Capture the cell that displays the provided text and extract its (X, Y) central coordinate. 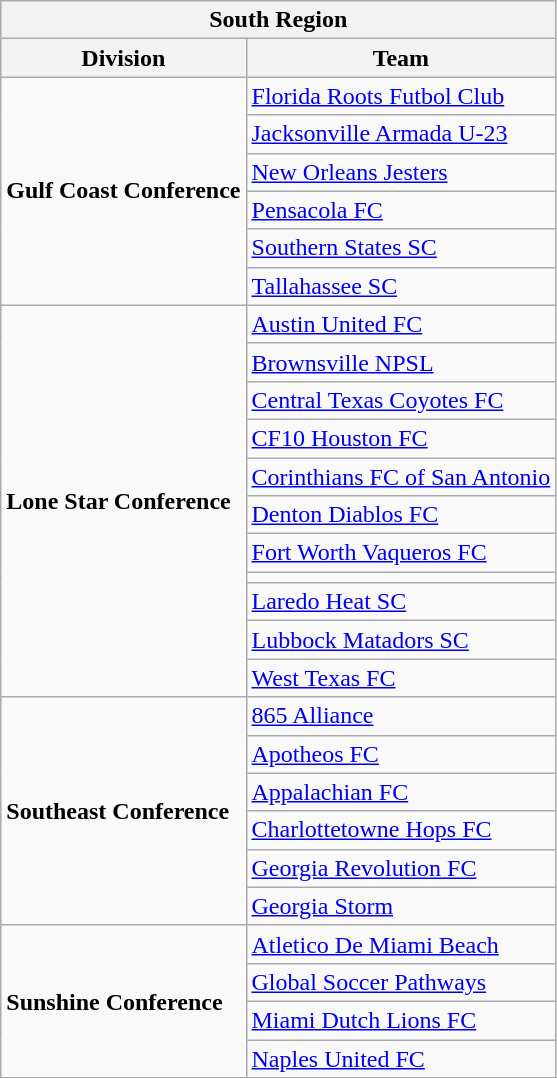
Division (124, 58)
Team (401, 58)
Appalachian FC (401, 792)
Lone Star Conference (124, 501)
Miami Dutch Lions FC (401, 1020)
Central Texas Coyotes FC (401, 400)
Southeast Conference (124, 811)
CF10 Houston FC (401, 438)
Georgia Storm (401, 906)
South Region (278, 20)
Sunshine Conference (124, 1001)
Southern States SC (401, 248)
Austin United FC (401, 324)
Laredo Heat SC (401, 602)
Jacksonville Armada U-23 (401, 134)
Tallahassee SC (401, 286)
Naples United FC (401, 1059)
Georgia Revolution FC (401, 868)
Florida Roots Futbol Club (401, 96)
Fort Worth Vaqueros FC (401, 553)
Lubbock Matadors SC (401, 640)
Gulf Coast Conference (124, 191)
Apotheos FC (401, 754)
Corinthians FC of San Antonio (401, 477)
Atletico De Miami Beach (401, 944)
Pensacola FC (401, 210)
New Orleans Jesters (401, 172)
Charlottetowne Hops FC (401, 830)
Denton Diablos FC (401, 515)
Brownsville NPSL (401, 362)
West Texas FC (401, 678)
865 Alliance (401, 716)
Global Soccer Pathways (401, 982)
